Provide the (X, Y) coordinate of the cell's center where the given text is located.  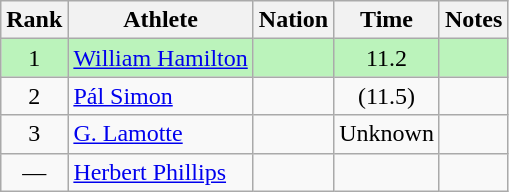
Nation (293, 20)
Athlete (160, 20)
Herbert Phillips (160, 172)
Rank (34, 20)
Notes (473, 20)
Unknown (387, 134)
3 (34, 134)
Pál Simon (160, 96)
11.2 (387, 58)
1 (34, 58)
— (34, 172)
G. Lamotte (160, 134)
Time (387, 20)
William Hamilton (160, 58)
2 (34, 96)
(11.5) (387, 96)
